Return the [x, y] coordinate for the center point of the cell that contains the specified text.  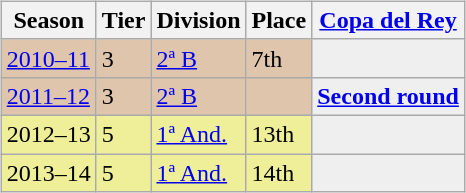
2011–12 [48, 96]
13th [279, 134]
2010–11 [48, 58]
2013–14 [48, 173]
14th [279, 173]
2012–13 [48, 134]
7th [279, 58]
Place [279, 20]
Season [48, 20]
Copa del Rey [388, 20]
Second round [388, 96]
Division [198, 20]
Tier [124, 20]
